Provide the [X, Y] coordinate of the cell's center where the given text is located.  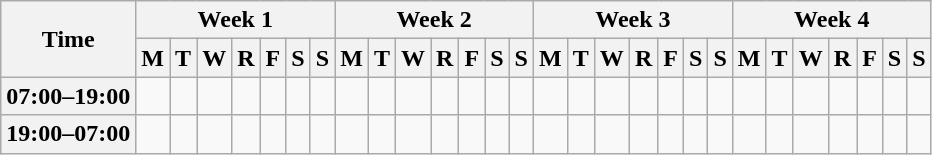
19:00–07:00 [68, 134]
Week 3 [632, 20]
07:00–19:00 [68, 96]
Time [68, 39]
Week 1 [236, 20]
Week 4 [832, 20]
Week 2 [434, 20]
